Determine the [X, Y] coordinate at the center of the cell enclosing the given text.  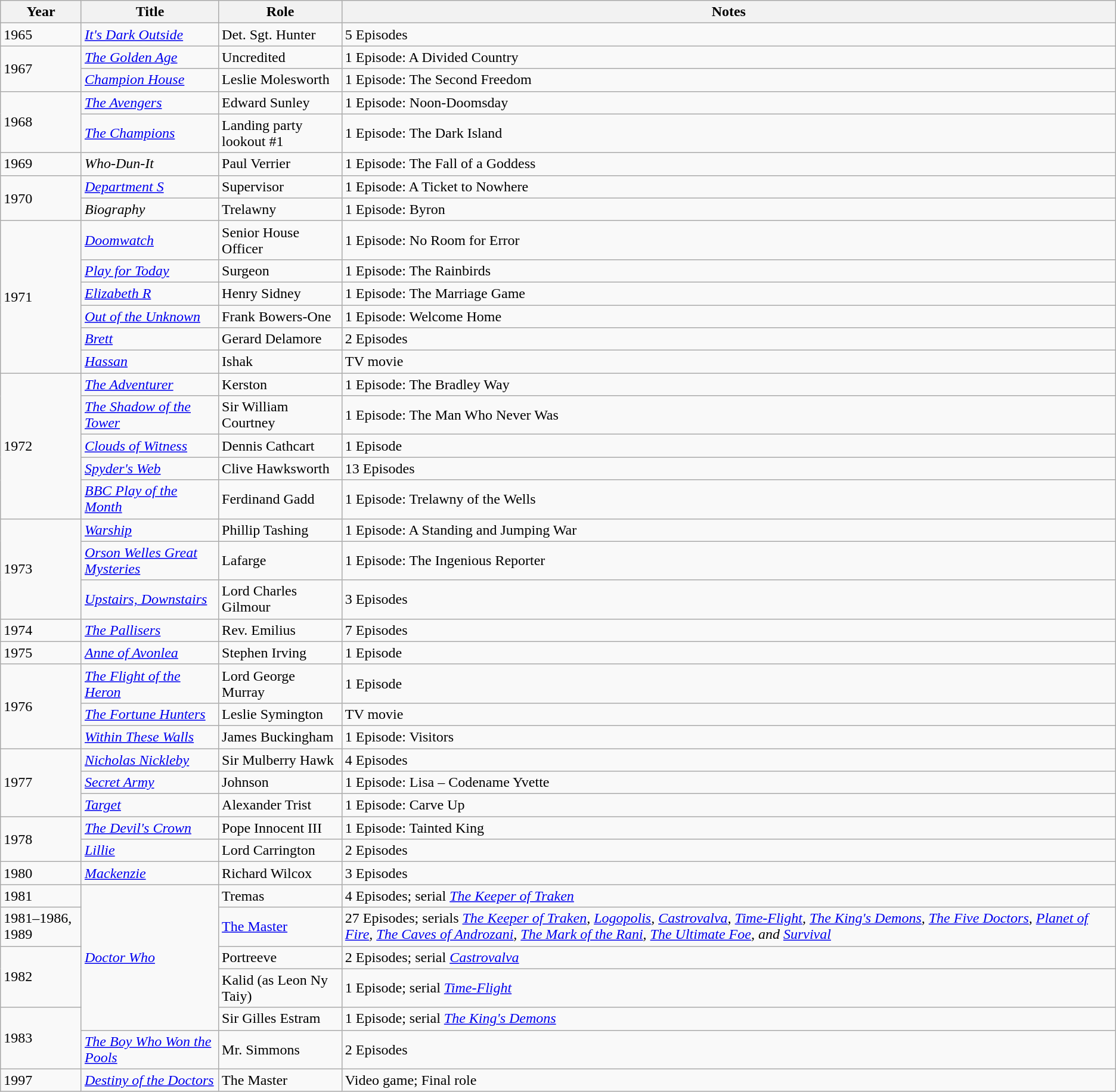
Clouds of Witness [150, 446]
1 Episode: The Rainbirds [728, 271]
1 Episode: Byron [728, 209]
Lafarge [280, 560]
7 Episodes [728, 630]
Henry Sidney [280, 293]
Supervisor [280, 187]
Phillip Tashing [280, 530]
Stephen Irving [280, 653]
Department S [150, 187]
2 Episodes; serial Castrovalva [728, 957]
Dennis Cathcart [280, 446]
Out of the Unknown [150, 317]
Who-Dun-It [150, 164]
1 Episode: The Fall of a Goddess [728, 164]
Warship [150, 530]
Ferdinand Gadd [280, 500]
1977 [41, 783]
1971 [41, 297]
Title [150, 12]
Sir Mulberry Hawk [280, 760]
1 Episode: Carve Up [728, 805]
Spyder's Web [150, 469]
Richard Wilcox [280, 873]
It's Dark Outside [150, 35]
Gerard Delamore [280, 339]
Mr. Simmons [280, 1049]
The Fortune Hunters [150, 714]
Leslie Symington [280, 714]
1 Episode: The Second Freedom [728, 80]
Within These Walls [150, 737]
Secret Army [150, 783]
1 Episode: Welcome Home [728, 317]
Sir Gilles Estram [280, 1019]
1969 [41, 164]
Tremas [280, 896]
1 Episode: Trelawny of the Wells [728, 500]
1983 [41, 1038]
The Devil's Crown [150, 828]
The Shadow of the Tower [150, 415]
1967 [41, 69]
Notes [728, 12]
1 Episode: Visitors [728, 737]
The Adventurer [150, 384]
Ishak [280, 362]
Lillie [150, 851]
Paul Verrier [280, 164]
Uncredited [280, 57]
Kerston [280, 384]
Det. Sgt. Hunter [280, 35]
13 Episodes [728, 469]
Champion House [150, 80]
Role [280, 12]
4 Episodes [728, 760]
Nicholas Nickleby [150, 760]
1 Episode; serial The King's Demons [728, 1019]
Leslie Molesworth [280, 80]
Edward Sunley [280, 103]
Clive Hawksworth [280, 469]
1980 [41, 873]
1965 [41, 35]
1968 [41, 122]
1 Episode: No Room for Error [728, 240]
The Flight of the Heron [150, 683]
5 Episodes [728, 35]
1970 [41, 198]
Lord George Murray [280, 683]
1 Episode: The Marriage Game [728, 293]
Doomwatch [150, 240]
1 Episode: The Bradley Way [728, 384]
1978 [41, 839]
1 Episode: A Divided Country [728, 57]
1 Episode: Tainted King [728, 828]
Senior House Officer [280, 240]
Orson Welles Great Mysteries [150, 560]
James Buckingham [280, 737]
Mackenzie [150, 873]
Lord Carrington [280, 851]
The Boy Who Won the Pools [150, 1049]
The Champions [150, 134]
Kalid (as Leon Ny Taiy) [280, 988]
The Avengers [150, 103]
Anne of Avonlea [150, 653]
Portreeve [280, 957]
Play for Today [150, 271]
1 Episode: A Standing and Jumping War [728, 530]
Destiny of the Doctors [150, 1080]
Biography [150, 209]
1 Episode: Noon-Doomsday [728, 103]
The Golden Age [150, 57]
Year [41, 12]
Frank Bowers-One [280, 317]
4 Episodes; serial The Keeper of Traken [728, 896]
Target [150, 805]
1972 [41, 446]
1 Episode: The Man Who Never Was [728, 415]
1 Episode: The Dark Island [728, 134]
Lord Charles Gilmour [280, 600]
1981–1986, 1989 [41, 926]
1 Episode: The Ingenious Reporter [728, 560]
Pope Innocent III [280, 828]
1 Episode: Lisa – Codename Yvette [728, 783]
1981 [41, 896]
Rev. Emilius [280, 630]
Johnson [280, 783]
1 Episode; serial Time-Flight [728, 988]
Video game; Final role [728, 1080]
1974 [41, 630]
1976 [41, 706]
Sir William Courtney [280, 415]
Alexander Trist [280, 805]
Upstairs, Downstairs [150, 600]
1973 [41, 569]
Landing party lookout #1 [280, 134]
Doctor Who [150, 957]
Brett [150, 339]
Surgeon [280, 271]
Elizabeth R [150, 293]
Hassan [150, 362]
1982 [41, 976]
1975 [41, 653]
The Pallisers [150, 630]
1997 [41, 1080]
1 Episode: A Ticket to Nowhere [728, 187]
BBC Play of the Month [150, 500]
Trelawny [280, 209]
